Extract the [X, Y] coordinate from the center of the cell holding the provided text.  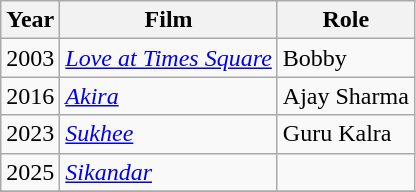
Bobby [346, 58]
Year [30, 20]
2025 [30, 172]
Sikandar [169, 172]
Love at Times Square [169, 58]
Ajay Sharma [346, 96]
Sukhee [169, 134]
2023 [30, 134]
Akira [169, 96]
Film [169, 20]
2003 [30, 58]
Guru Kalra [346, 134]
2016 [30, 96]
Role [346, 20]
